Search for the cell housing the specified text and yield its (x, y) center coordinate. 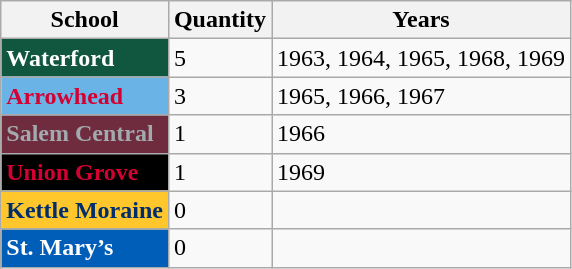
3 (220, 96)
Salem Central (85, 134)
1966 (422, 134)
Waterford (85, 58)
5 (220, 58)
Arrowhead (85, 96)
1965, 1966, 1967 (422, 96)
St. Mary’s (85, 248)
Quantity (220, 20)
Years (422, 20)
School (85, 20)
Kettle Moraine (85, 210)
Union Grove (85, 172)
1969 (422, 172)
1963, 1964, 1965, 1968, 1969 (422, 58)
